Detect which cell encompasses the target text, then output its [x, y] center coordinate. 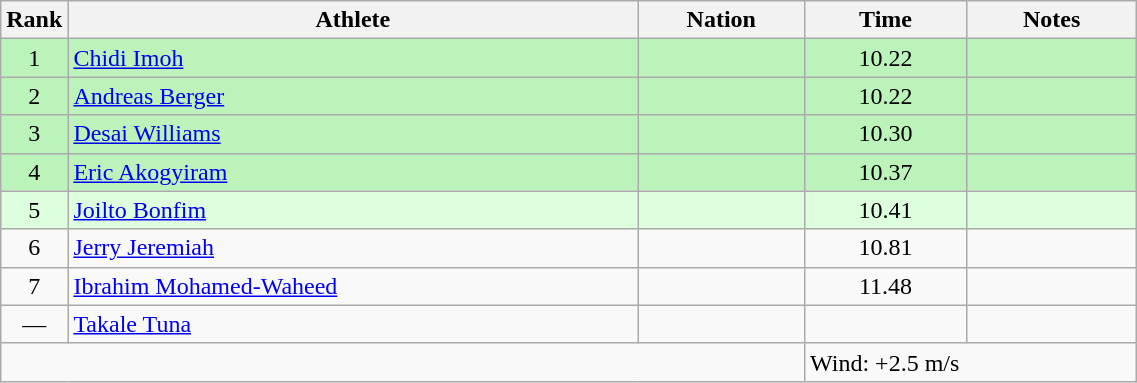
Rank [34, 20]
6 [34, 248]
10.30 [886, 134]
10.37 [886, 172]
3 [34, 134]
Athlete [353, 20]
2 [34, 96]
11.48 [886, 286]
10.81 [886, 248]
Desai Williams [353, 134]
Chidi Imoh [353, 58]
5 [34, 210]
4 [34, 172]
Time [886, 20]
Takale Tuna [353, 324]
Wind: +2.5 m/s [971, 362]
Nation [722, 20]
1 [34, 58]
— [34, 324]
7 [34, 286]
Andreas Berger [353, 96]
Notes [1052, 20]
Ibrahim Mohamed-Waheed [353, 286]
Eric Akogyiram [353, 172]
10.41 [886, 210]
Joilto Bonfim [353, 210]
Jerry Jeremiah [353, 248]
